Locate the cell with the specified text and output its (x, y) center coordinate. 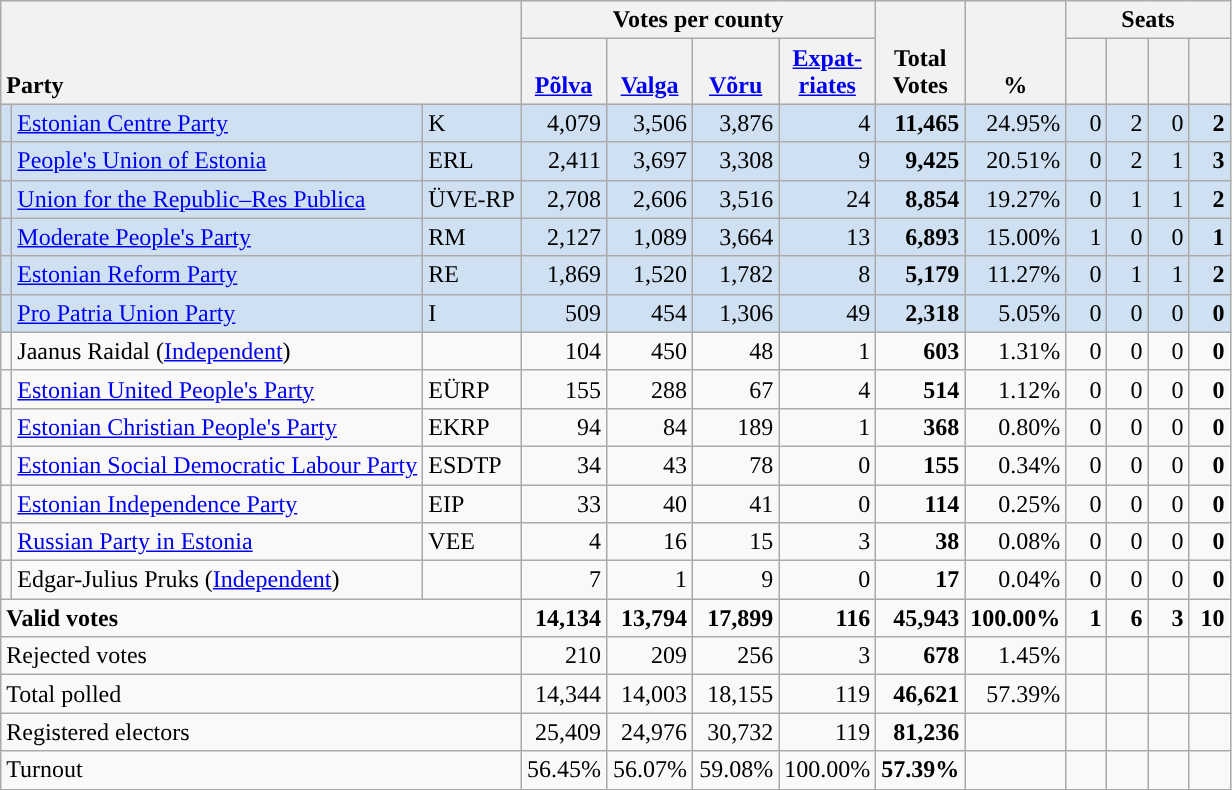
454 (650, 313)
40 (650, 503)
514 (920, 389)
2,606 (650, 199)
Estonian Social Democratic Labour Party (218, 465)
Jaanus Raidal (Independent) (218, 351)
20.51% (1016, 161)
5,179 (920, 275)
Pro Patria Union Party (218, 313)
30,732 (736, 732)
0.04% (1016, 580)
84 (650, 427)
17 (920, 580)
38 (920, 542)
Total Votes (920, 52)
4,079 (563, 123)
33 (563, 503)
15 (736, 542)
0.80% (1016, 427)
1,089 (650, 237)
Russian Party in Estonia (218, 542)
2,708 (563, 199)
11.27% (1016, 275)
14,003 (650, 694)
Estonian Reform Party (218, 275)
104 (563, 351)
24 (828, 199)
1,782 (736, 275)
10 (1210, 618)
ÜVE-RP (472, 199)
46,621 (920, 694)
People's Union of Estonia (218, 161)
11,465 (920, 123)
43 (650, 465)
116 (828, 618)
1.31% (1016, 351)
RM (472, 237)
6 (1128, 618)
603 (920, 351)
288 (650, 389)
48 (736, 351)
78 (736, 465)
EKRP (472, 427)
5.05% (1016, 313)
2,318 (920, 313)
Estonian Centre Party (218, 123)
3,516 (736, 199)
1.45% (1016, 656)
114 (920, 503)
678 (920, 656)
3,697 (650, 161)
Rejected votes (261, 656)
7 (563, 580)
1,520 (650, 275)
Estonian United People's Party (218, 389)
81,236 (920, 732)
Estonian Independence Party (218, 503)
Registered electors (261, 732)
67 (736, 389)
K (472, 123)
8,854 (920, 199)
94 (563, 427)
1.12% (1016, 389)
25,409 (563, 732)
209 (650, 656)
Valga (650, 72)
256 (736, 656)
14,134 (563, 618)
2,127 (563, 237)
Seats (1148, 20)
Turnout (261, 770)
Moderate People's Party (218, 237)
Votes per county (698, 20)
16 (650, 542)
ESDTP (472, 465)
15.00% (1016, 237)
I (472, 313)
EÜRP (472, 389)
8 (828, 275)
Valid votes (261, 618)
1,869 (563, 275)
VEE (472, 542)
210 (563, 656)
34 (563, 465)
Party (261, 52)
2,411 (563, 161)
0.34% (1016, 465)
41 (736, 503)
3,876 (736, 123)
Total polled (261, 694)
9,425 (920, 161)
Võru (736, 72)
1,306 (736, 313)
14,344 (563, 694)
17,899 (736, 618)
ERL (472, 161)
3,664 (736, 237)
Expat- riates (828, 72)
Estonian Christian People's Party (218, 427)
24.95% (1016, 123)
13 (828, 237)
RE (472, 275)
45,943 (920, 618)
18,155 (736, 694)
Põlva (563, 72)
509 (563, 313)
56.45% (563, 770)
189 (736, 427)
Edgar-Julius Pruks (Independent) (218, 580)
3,506 (650, 123)
0.25% (1016, 503)
59.08% (736, 770)
EIP (472, 503)
13,794 (650, 618)
450 (650, 351)
3,308 (736, 161)
19.27% (1016, 199)
6,893 (920, 237)
49 (828, 313)
% (1016, 52)
368 (920, 427)
24,976 (650, 732)
Union for the Republic–Res Publica (218, 199)
56.07% (650, 770)
0.08% (1016, 542)
